Search for the cell housing the specified text and yield its [X, Y] center coordinate. 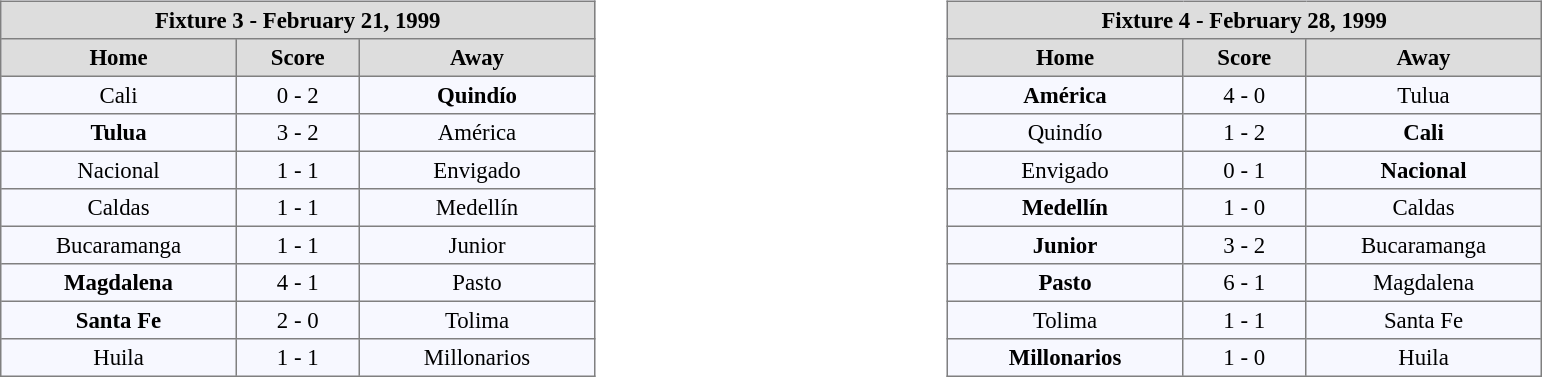
Fixture 4 - February 28, 1999 [1244, 20]
4 - 0 [1244, 95]
Fixture 3 - February 21, 1999 [298, 20]
0 - 2 [298, 95]
6 - 1 [1244, 283]
4 - 1 [298, 283]
1 - 2 [1244, 133]
0 - 1 [1244, 170]
2 - 0 [298, 320]
